For the text-containing cell, return its midpoint in (X, Y) coordinate format. 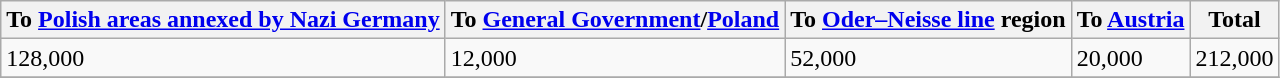
20,000 (1130, 58)
212,000 (1234, 58)
12,000 (615, 58)
128,000 (223, 58)
To General Government/Poland (615, 20)
To Austria (1130, 20)
52,000 (928, 58)
Total (1234, 20)
To Oder–Neisse line region (928, 20)
To Polish areas annexed by Nazi Germany (223, 20)
